Determine the (x, y) coordinate at the center of the cell enclosing the given text.  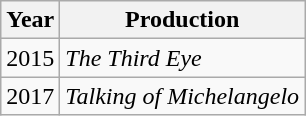
Talking of Michelangelo (182, 96)
The Third Eye (182, 58)
2017 (30, 96)
2015 (30, 58)
Production (182, 20)
Year (30, 20)
